Scan for the cell matching the given text and deliver its (x, y) coordinate at center. 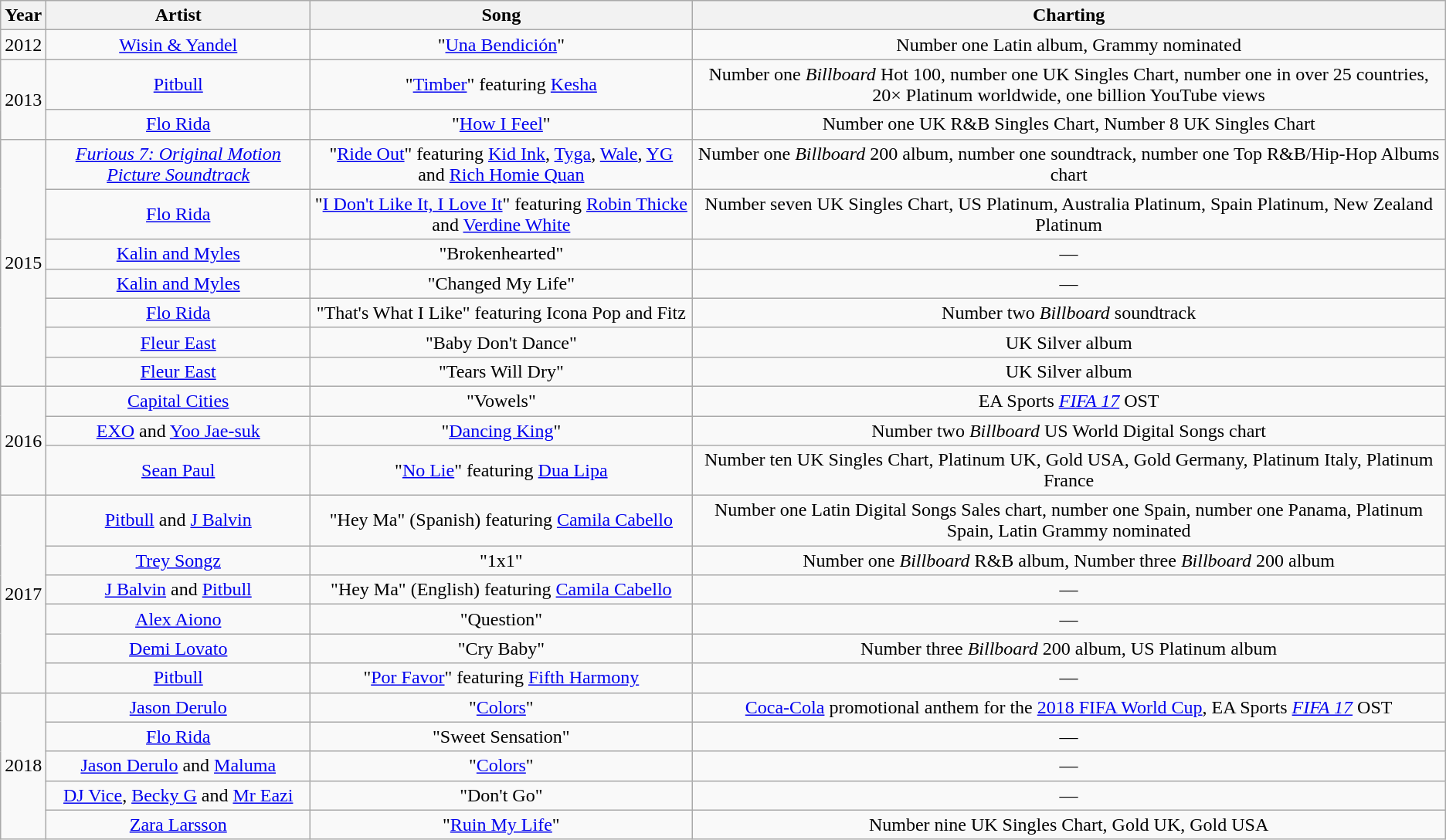
"Cry Baby" (501, 649)
Number one Billboard 200 album, number one soundtrack, number one Top R&B/Hip-Hop Albums chart (1069, 164)
Coca-Cola promotional anthem for the 2018 FIFA World Cup, EA Sports FIFA 17 OST (1069, 707)
Year (23, 15)
"Por Favor" featuring Fifth Harmony (501, 678)
"Baby Don't Dance" (501, 342)
Demi Lovato (178, 649)
Number one Billboard Hot 100, number one UK Singles Chart, number one in over 25 countries, 20× Platinum worldwide, one billion YouTube views (1069, 85)
"No Lie" featuring Dua Lipa (501, 471)
Number three Billboard 200 album, US Platinum album (1069, 649)
"How I Feel" (501, 124)
Song (501, 15)
2016 (23, 440)
Furious 7: Original Motion Picture Soundtrack (178, 164)
2012 (23, 45)
Jason Derulo and Maluma (178, 766)
"Vowels" (501, 401)
"Brokenhearted" (501, 254)
"Question" (501, 619)
EA Sports FIFA 17 OST (1069, 401)
"Ruin My Life" (501, 825)
Trey Songz (178, 561)
2018 (23, 766)
Number one UK R&B Singles Chart, Number 8 UK Singles Chart (1069, 124)
J Balvin and Pitbull (178, 590)
Wisin & Yandel (178, 45)
Alex Aiono (178, 619)
Number one Billboard R&B album, Number three Billboard 200 album (1069, 561)
Number nine UK Singles Chart, Gold UK, Gold USA (1069, 825)
Number seven UK Singles Chart, US Platinum, Australia Platinum, Spain Platinum, New Zealand Platinum (1069, 215)
Pitbull and J Balvin (178, 520)
2017 (23, 594)
"Dancing King" (501, 430)
Number one Latin album, Grammy nominated (1069, 45)
2013 (23, 99)
Charting (1069, 15)
Number one Latin Digital Songs Sales chart, number one Spain, number one Panama, Platinum Spain, Latin Grammy nominated (1069, 520)
Zara Larsson (178, 825)
Capital Cities (178, 401)
"Timber" featuring Kesha (501, 85)
"Una Bendición" (501, 45)
Artist (178, 15)
"Hey Ma" (English) featuring Camila Cabello (501, 590)
"Ride Out" featuring Kid Ink, Tyga, Wale, YG and Rich Homie Quan (501, 164)
EXO and Yoo Jae-suk (178, 430)
"Hey Ma" (Spanish) featuring Camila Cabello (501, 520)
2015 (23, 262)
DJ Vice, Becky G and Mr Eazi (178, 795)
"1x1" (501, 561)
Number two Billboard soundtrack (1069, 313)
"I Don't Like It, I Love It" featuring Robin Thicke and Verdine White (501, 215)
Number ten UK Singles Chart, Platinum UK, Gold USA, Gold Germany, Platinum Italy, Platinum France (1069, 471)
Jason Derulo (178, 707)
Number two Billboard US World Digital Songs chart (1069, 430)
"Changed My Life" (501, 283)
"Tears Will Dry" (501, 371)
Sean Paul (178, 471)
"Sweet Sensation" (501, 737)
"Don't Go" (501, 795)
"That's What I Like" featuring Icona Pop and Fitz (501, 313)
